Identify which cell holds the provided text, then report its [X, Y] central coordinate. 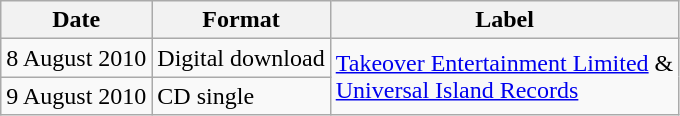
Digital download [241, 58]
Takeover Entertainment Limited & Universal Island Records [504, 77]
CD single [241, 96]
8 August 2010 [76, 58]
Date [76, 20]
Label [504, 20]
Format [241, 20]
9 August 2010 [76, 96]
